Detect which cell encompasses the target text, then output its (X, Y) center coordinate. 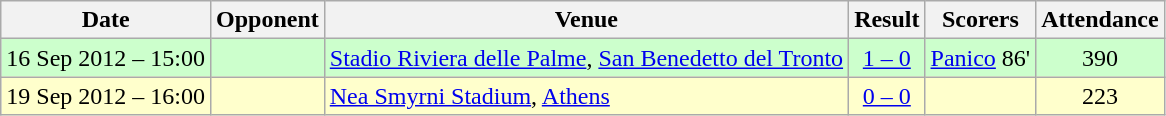
390 (1100, 58)
1 – 0 (887, 58)
Result (887, 20)
223 (1100, 96)
Nea Smyrni Stadium, Athens (586, 96)
Scorers (980, 20)
Attendance (1100, 20)
0 – 0 (887, 96)
19 Sep 2012 – 16:00 (106, 96)
Opponent (267, 20)
16 Sep 2012 – 15:00 (106, 58)
Stadio Riviera delle Palme, San Benedetto del Tronto (586, 58)
Venue (586, 20)
Panico 86' (980, 58)
Date (106, 20)
